Search for the cell housing the specified text and yield its (x, y) center coordinate. 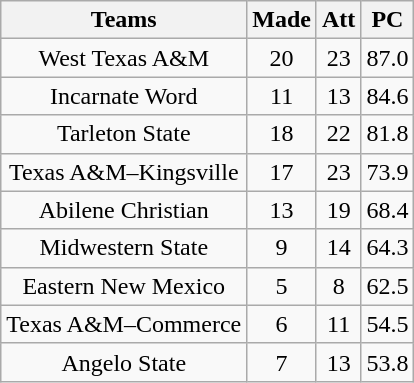
7 (282, 362)
Teams (124, 20)
87.0 (388, 58)
Incarnate Word (124, 96)
53.8 (388, 362)
84.6 (388, 96)
19 (338, 210)
Att (338, 20)
64.3 (388, 248)
PC (388, 20)
Midwestern State (124, 248)
20 (282, 58)
22 (338, 134)
Tarleton State (124, 134)
6 (282, 324)
Texas A&M–Commerce (124, 324)
54.5 (388, 324)
68.4 (388, 210)
Texas A&M–Kingsville (124, 172)
5 (282, 286)
17 (282, 172)
Eastern New Mexico (124, 286)
62.5 (388, 286)
73.9 (388, 172)
14 (338, 248)
18 (282, 134)
Abilene Christian (124, 210)
Made (282, 20)
Angelo State (124, 362)
8 (338, 286)
9 (282, 248)
81.8 (388, 134)
West Texas A&M (124, 58)
